Identify which cell holds the provided text, then report its (X, Y) central coordinate. 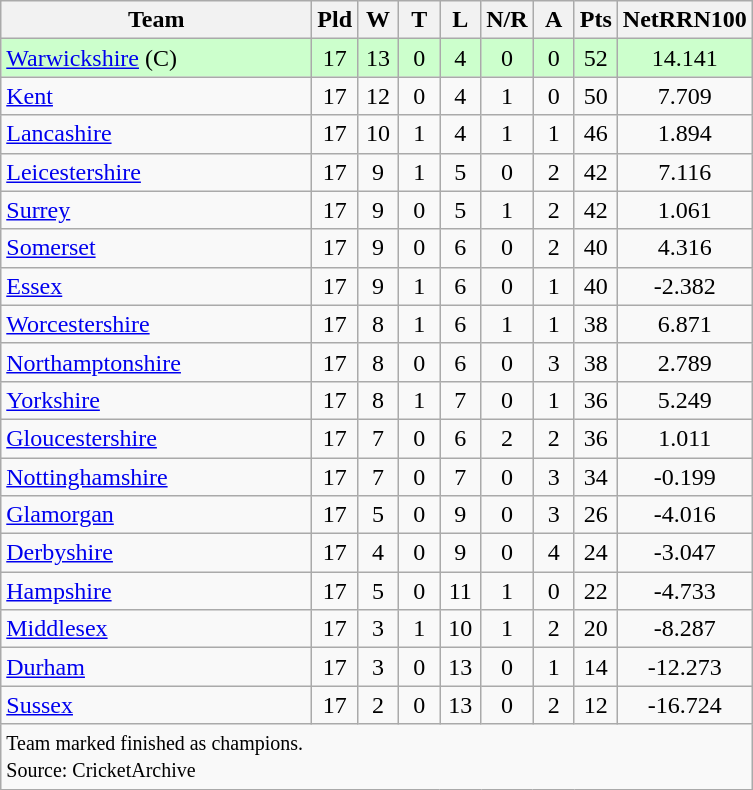
6.871 (684, 324)
-3.047 (684, 553)
Pld (335, 20)
7.116 (684, 172)
Warwickshire (C) (156, 58)
Essex (156, 286)
5.249 (684, 400)
Team marked finished as champions. Source: CricketArchive (377, 756)
Durham (156, 667)
L (460, 20)
Hampshire (156, 591)
Lancashire (156, 134)
Team (156, 20)
7.709 (684, 96)
22 (596, 591)
Northamptonshire (156, 362)
14 (596, 667)
-16.724 (684, 705)
26 (596, 515)
Kent (156, 96)
Yorkshire (156, 400)
1.061 (684, 210)
-4.016 (684, 515)
34 (596, 477)
Derbyshire (156, 553)
Somerset (156, 248)
T (420, 20)
Worcestershire (156, 324)
NetRRN100 (684, 20)
Pts (596, 20)
1.894 (684, 134)
-12.273 (684, 667)
Sussex (156, 705)
2.789 (684, 362)
Surrey (156, 210)
N/R (507, 20)
50 (596, 96)
Glamorgan (156, 515)
Leicestershire (156, 172)
20 (596, 629)
14.141 (684, 58)
W (378, 20)
4.316 (684, 248)
Gloucestershire (156, 438)
-0.199 (684, 477)
-2.382 (684, 286)
Middlesex (156, 629)
A (554, 20)
11 (460, 591)
Nottinghamshire (156, 477)
-8.287 (684, 629)
-4.733 (684, 591)
24 (596, 553)
52 (596, 58)
1.011 (684, 438)
46 (596, 134)
